Search for the cell housing the specified text and yield its [X, Y] center coordinate. 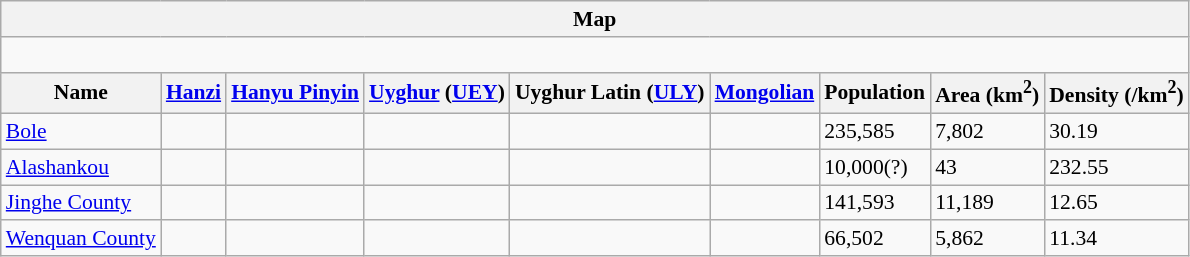
7,802 [987, 132]
12.65 [1116, 203]
Map [595, 19]
11.34 [1116, 239]
30.19 [1116, 132]
Mongolian [765, 92]
66,502 [874, 239]
Wenquan County [81, 239]
43 [987, 167]
232.55 [1116, 167]
Jinghe County [81, 203]
141,593 [874, 203]
Uyghur Latin (ULY) [610, 92]
11,189 [987, 203]
5,862 [987, 239]
Hanzi [194, 92]
Density (/km2) [1116, 92]
Uyghur (UEY) [437, 92]
Alashankou [81, 167]
Population [874, 92]
Hanyu Pinyin [295, 92]
Bole [81, 132]
235,585 [874, 132]
Name [81, 92]
10,000(?) [874, 167]
Area (km2) [987, 92]
